Detect which cell encompasses the target text, then output its [x, y] center coordinate. 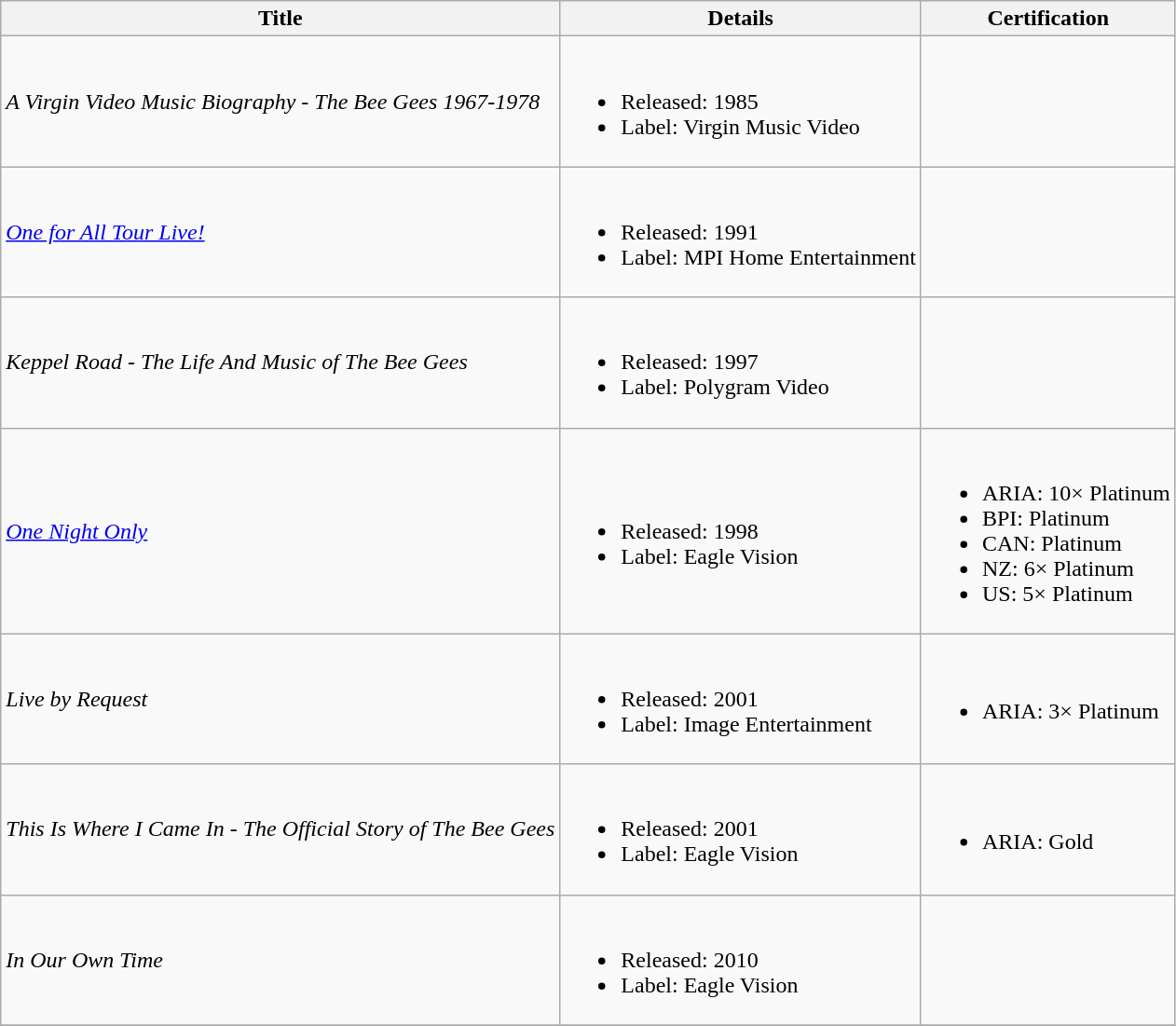
Title [280, 19]
One Night Only [280, 531]
ARIA: Gold [1047, 829]
A Virgin Video Music Biography - The Bee Gees 1967-1978 [280, 102]
Released: 2001Label: Eagle Vision [741, 829]
Live by Request [280, 699]
Released: 1985Label: Virgin Music Video [741, 102]
Details [741, 19]
ARIA: 3× Platinum [1047, 699]
Keppel Road - The Life And Music of The Bee Gees [280, 363]
One for All Tour Live! [280, 232]
Released: 1998Label: Eagle Vision [741, 531]
This Is Where I Came In - The Official Story of The Bee Gees [280, 829]
ARIA: 10× PlatinumBPI: PlatinumCAN: PlatinumNZ: 6× PlatinumUS: 5× Platinum [1047, 531]
Released: 1997Label: Polygram Video [741, 363]
Certification [1047, 19]
Released: 2001Label: Image Entertainment [741, 699]
Released: 2010Label: Eagle Vision [741, 960]
Released: 1991Label: MPI Home Entertainment [741, 232]
In Our Own Time [280, 960]
